Detect which cell encompasses the target text, then output its [x, y] center coordinate. 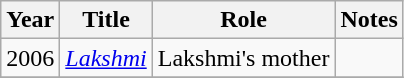
Lakshmi's mother [244, 58]
Year [30, 20]
Lakshmi [106, 58]
Title [106, 20]
Role [244, 20]
2006 [30, 58]
Notes [369, 20]
